Search for the cell housing the specified text and yield its (x, y) center coordinate. 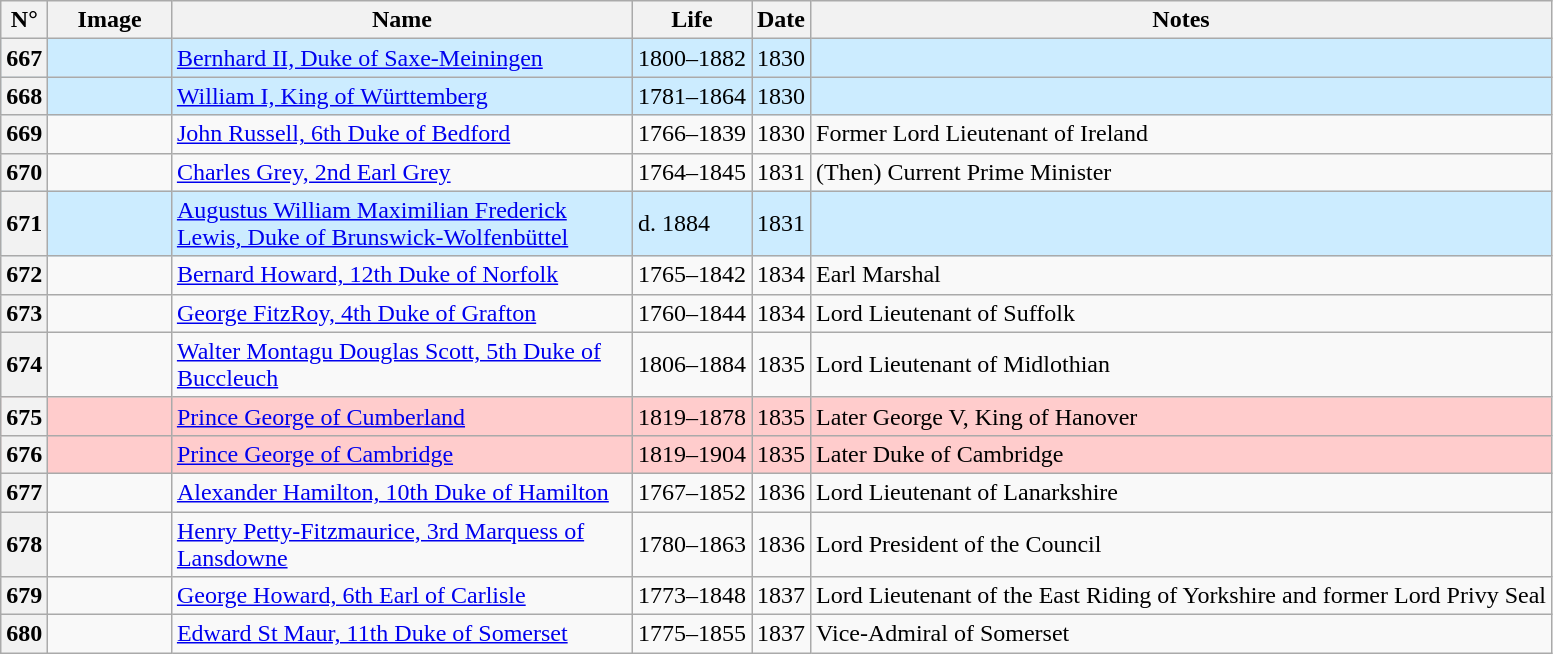
Walter Montagu Douglas Scott, 5th Duke of Buccleuch (402, 364)
Lord Lieutenant of Suffolk (1182, 313)
1800–1882 (692, 58)
Later George V, King of Hanover (1182, 416)
1766–1839 (692, 134)
Name (402, 20)
Bernard Howard, 12th Duke of Norfolk (402, 275)
Charles Grey, 2nd Earl Grey (402, 172)
1760–1844 (692, 313)
668 (24, 96)
Image (110, 20)
Later Duke of Cambridge (1182, 454)
Alexander Hamilton, 10th Duke of Hamilton (402, 492)
(Then) Current Prime Minister (1182, 172)
Prince George of Cambridge (402, 454)
1765–1842 (692, 275)
Bernhard II, Duke of Saxe-Meiningen (402, 58)
1806–1884 (692, 364)
Notes (1182, 20)
1781–1864 (692, 96)
Augustus William Maximilian Frederick Lewis, Duke of Brunswick-Wolfenbüttel (402, 224)
William I, King of Württemberg (402, 96)
678 (24, 544)
669 (24, 134)
Lord President of the Council (1182, 544)
671 (24, 224)
N° (24, 20)
680 (24, 634)
676 (24, 454)
1819–1878 (692, 416)
1764–1845 (692, 172)
679 (24, 596)
Henry Petty-Fitzmaurice, 3rd Marquess of Lansdowne (402, 544)
Former Lord Lieutenant of Ireland (1182, 134)
Lord Lieutenant of the East Riding of Yorkshire and former Lord Privy Seal (1182, 596)
Earl Marshal (1182, 275)
George FitzRoy, 4th Duke of Grafton (402, 313)
1775–1855 (692, 634)
1773–1848 (692, 596)
d. 1884 (692, 224)
677 (24, 492)
Date (782, 20)
673 (24, 313)
670 (24, 172)
Life (692, 20)
Lord Lieutenant of Midlothian (1182, 364)
Lord Lieutenant of Lanarkshire (1182, 492)
Edward St Maur, 11th Duke of Somerset (402, 634)
672 (24, 275)
667 (24, 58)
674 (24, 364)
Vice-Admiral of Somerset (1182, 634)
1767–1852 (692, 492)
George Howard, 6th Earl of Carlisle (402, 596)
1819–1904 (692, 454)
675 (24, 416)
John Russell, 6th Duke of Bedford (402, 134)
1780–1863 (692, 544)
Prince George of Cumberland (402, 416)
